Detect which cell encompasses the target text, then output its [X, Y] center coordinate. 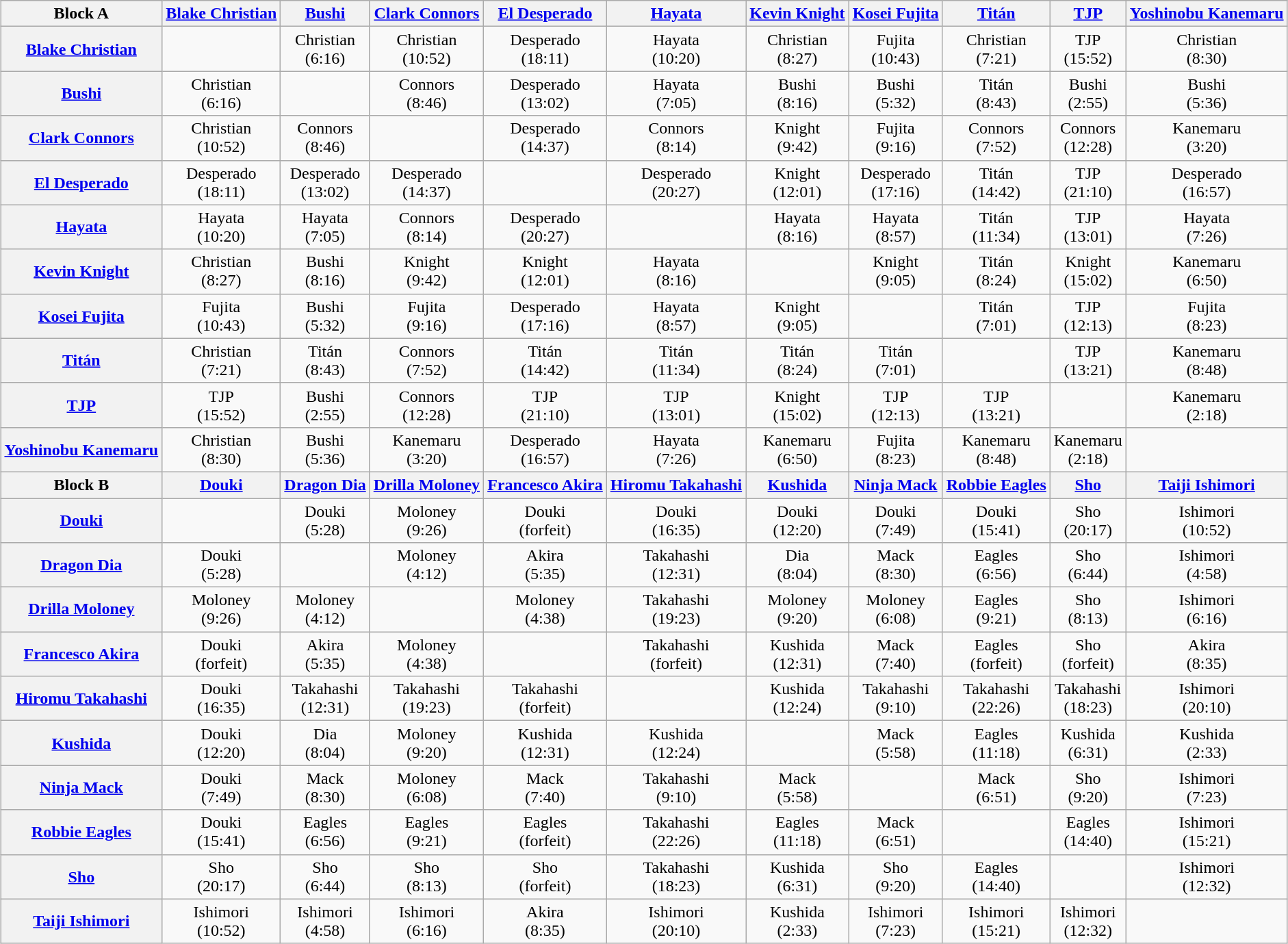
Block A [81, 14]
Block B [81, 485]
